Capture the cell that displays the provided text and extract its [x, y] central coordinate. 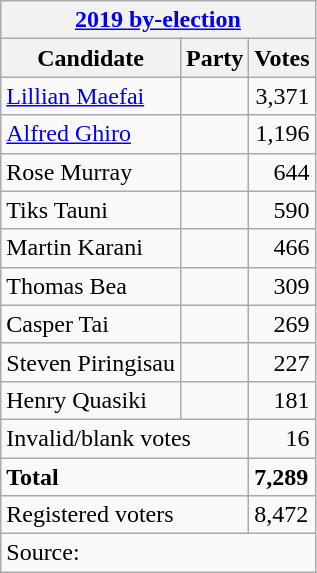
Invalid/blank votes [125, 438]
644 [282, 172]
Lillian Maefai [91, 96]
269 [282, 324]
Source: [158, 553]
2019 by-election [158, 20]
Votes [282, 58]
Steven Piringisau [91, 362]
Candidate [91, 58]
Tiks Tauni [91, 210]
7,289 [282, 477]
Henry Quasiki [91, 400]
Martin Karani [91, 248]
309 [282, 286]
16 [282, 438]
Alfred Ghiro [91, 134]
3,371 [282, 96]
590 [282, 210]
Registered voters [125, 515]
Rose Murray [91, 172]
Total [125, 477]
181 [282, 400]
227 [282, 362]
8,472 [282, 515]
Party [214, 58]
Casper Tai [91, 324]
1,196 [282, 134]
Thomas Bea [91, 286]
466 [282, 248]
